Return the [x, y] coordinate for the center point of the cell that contains the specified text.  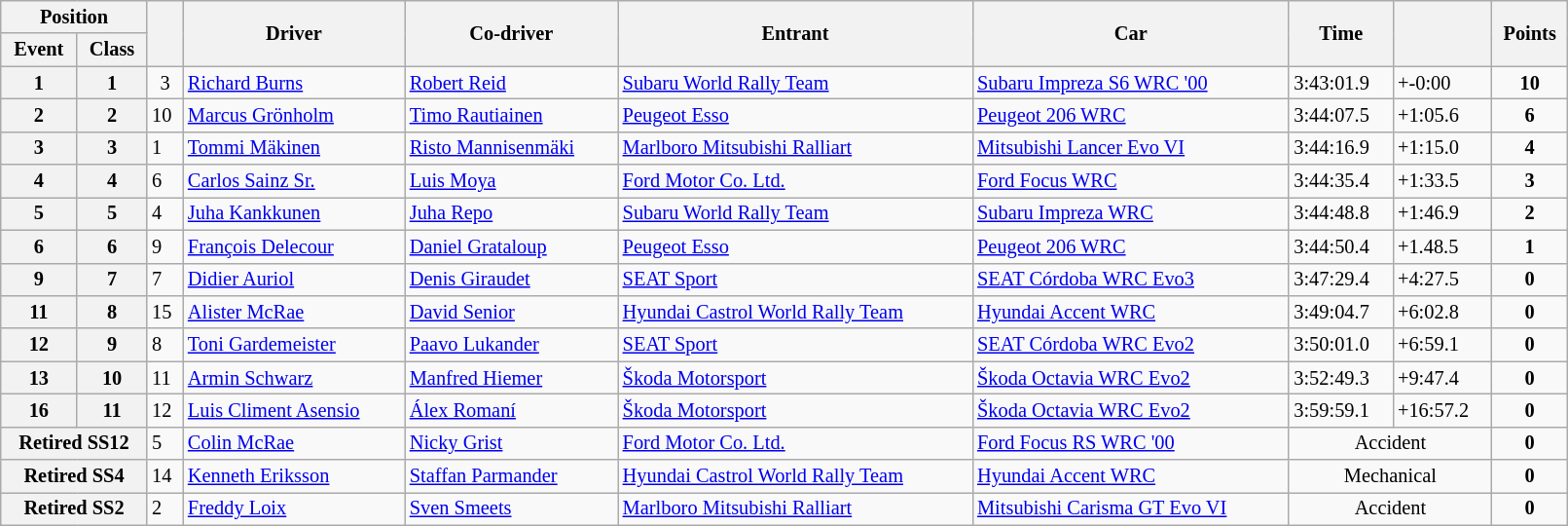
Richard Burns [294, 83]
Subaru Impreza WRC [1131, 213]
3:50:01.0 [1341, 345]
Alister McRae [294, 312]
David Senior [512, 312]
+4:27.5 [1442, 280]
3:44:35.4 [1341, 181]
Driver [294, 33]
Ford Focus RS WRC '00 [1131, 443]
Mitsubishi Lancer Evo VI [1131, 148]
+9:47.4 [1442, 378]
+1:05.6 [1442, 115]
Mechanical [1390, 476]
François Delecour [294, 246]
Kenneth Eriksson [294, 476]
Retired SS2 [74, 508]
Manfred Hiemer [512, 378]
3:52:49.3 [1341, 378]
Event [39, 50]
Tommi Mäkinen [294, 148]
SEAT Córdoba WRC Evo3 [1131, 280]
Co-driver [512, 33]
Time [1341, 33]
Points [1529, 33]
Class [112, 50]
3:49:04.7 [1341, 312]
Retired SS4 [74, 476]
Luis Climent Asensio [294, 410]
+6:59.1 [1442, 345]
+1:15.0 [1442, 148]
Mitsubishi Carisma GT Evo VI [1131, 508]
+1.48.5 [1442, 246]
Carlos Sainz Sr. [294, 181]
Staffan Parmander [512, 476]
3:44:16.9 [1341, 148]
3:59:59.1 [1341, 410]
Retired SS12 [74, 443]
Toni Gardemeister [294, 345]
+-0:00 [1442, 83]
Marcus Grönholm [294, 115]
Risto Mannisenmäki [512, 148]
14 [165, 476]
16 [39, 410]
3:44:50.4 [1341, 246]
Position [74, 17]
Entrant [795, 33]
Juha Kankkunen [294, 213]
Armin Schwarz [294, 378]
3:43:01.9 [1341, 83]
+6:02.8 [1442, 312]
Timo Rautiainen [512, 115]
Colin McRae [294, 443]
Luis Moya [512, 181]
Álex Romaní [512, 410]
Nicky Grist [512, 443]
+1:46.9 [1442, 213]
Denis Giraudet [512, 280]
+1:33.5 [1442, 181]
Juha Repo [512, 213]
Freddy Loix [294, 508]
Sven Smeets [512, 508]
15 [165, 312]
Subaru Impreza S6 WRC '00 [1131, 83]
3:44:07.5 [1341, 115]
3:47:29.4 [1341, 280]
3:44:48.8 [1341, 213]
Daniel Grataloup [512, 246]
Paavo Lukander [512, 345]
Ford Focus WRC [1131, 181]
13 [39, 378]
Car [1131, 33]
+16:57.2 [1442, 410]
Robert Reid [512, 83]
Didier Auriol [294, 280]
SEAT Córdoba WRC Evo2 [1131, 345]
